Extract the [X, Y] coordinate from the center of the cell holding the provided text.  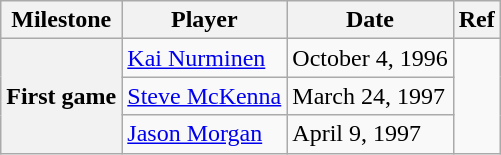
March 24, 1997 [370, 96]
Steve McKenna [204, 96]
Kai Nurminen [204, 58]
Ref [476, 20]
First game [62, 96]
Date [370, 20]
Milestone [62, 20]
Player [204, 20]
April 9, 1997 [370, 134]
Jason Morgan [204, 134]
October 4, 1996 [370, 58]
